For the text-containing cell, return its midpoint in [X, Y] coordinate format. 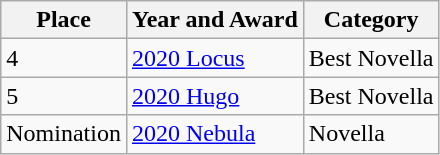
2020 Nebula [214, 134]
Place [64, 20]
2020 Hugo [214, 96]
5 [64, 96]
Category [371, 20]
4 [64, 58]
Nomination [64, 134]
Year and Award [214, 20]
Novella [371, 134]
2020 Locus [214, 58]
